Identify which cell holds the provided text, then report its (X, Y) central coordinate. 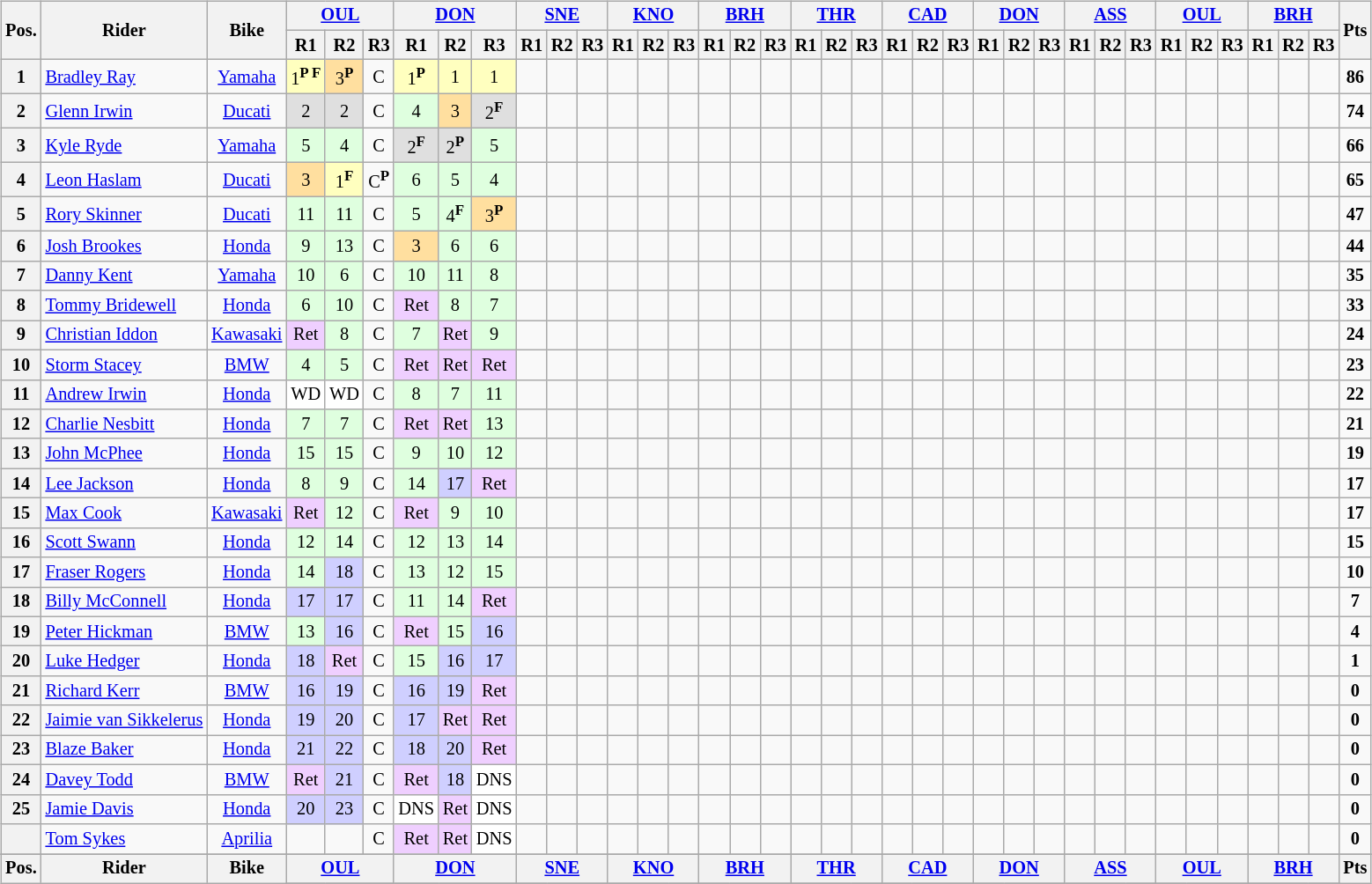
Tommy Bridewell (125, 306)
Lee Jackson (125, 483)
25 (21, 809)
Scott Swann (125, 542)
Danny Kent (125, 276)
2P (455, 146)
44 (1354, 247)
Billy McConnell (125, 602)
Tom Sykes (125, 839)
66 (1354, 146)
Leon Haslam (125, 180)
Fraser Rogers (125, 572)
Luke Hedger (125, 661)
65 (1354, 180)
86 (1354, 77)
35 (1354, 276)
Max Cook (125, 513)
Rory Skinner (125, 215)
Blaze Baker (125, 750)
Bradley Ray (125, 77)
Davey Todd (125, 780)
Kyle Ryde (125, 146)
74 (1354, 111)
1F (344, 180)
33 (1354, 306)
Andrew Irwin (125, 394)
1P F (306, 77)
Josh Brookes (125, 247)
4F (455, 215)
John McPhee (125, 453)
1P (416, 77)
CP (379, 180)
Christian Iddon (125, 335)
Storm Stacey (125, 365)
Jaimie van Sikkelerus (125, 720)
Peter Hickman (125, 631)
Richard Kerr (125, 691)
Charlie Nesbitt (125, 424)
Aprilia (247, 839)
47 (1354, 215)
Jamie Davis (125, 809)
Glenn Irwin (125, 111)
